From the cell containing the given text, extract its center point as (X, Y) coordinate. 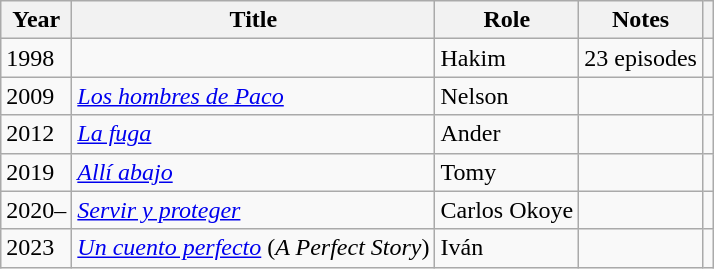
1998 (36, 58)
Notes (641, 20)
Tomy (507, 172)
Hakim (507, 58)
Allí abajo (254, 172)
2019 (36, 172)
Ander (507, 134)
23 episodes (641, 58)
Los hombres de Paco (254, 96)
Role (507, 20)
Iván (507, 248)
Servir y proteger (254, 210)
Un cuento perfecto (A Perfect Story) (254, 248)
Carlos Okoye (507, 210)
2009 (36, 96)
2020– (36, 210)
La fuga (254, 134)
Year (36, 20)
Title (254, 20)
2012 (36, 134)
2023 (36, 248)
Nelson (507, 96)
